Find where the given text appears and provide that cell's center as (X, Y) coordinate. 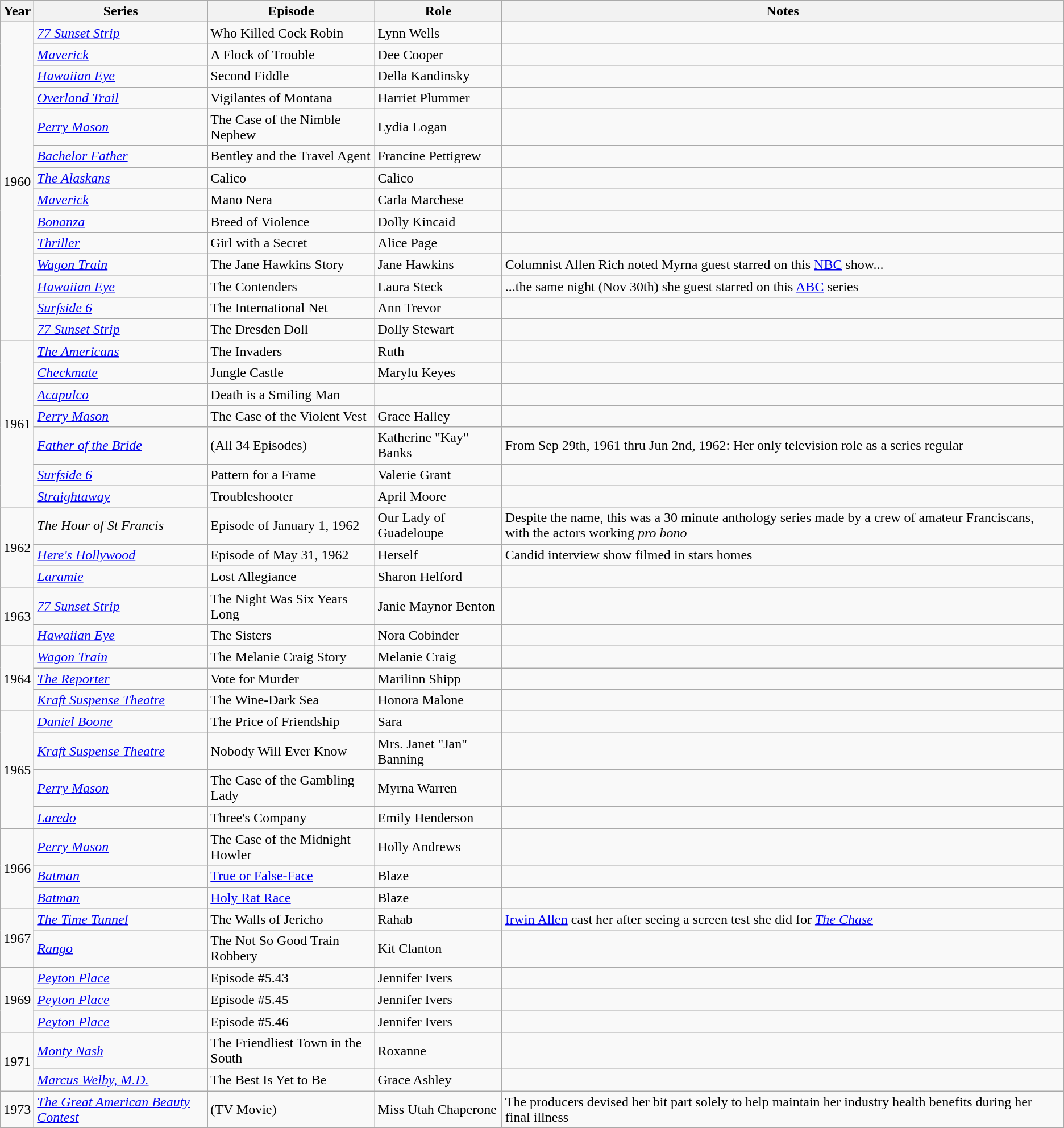
Vigilantes of Montana (291, 98)
Sara (438, 722)
1971 (17, 1061)
Vote for Murder (291, 678)
Acapulco (120, 395)
The Walls of Jericho (291, 919)
The Price of Friendship (291, 722)
Melanie Craig (438, 657)
Jane Hawkins (438, 264)
The Case of the Violent Vest (291, 416)
Checkmate (120, 373)
The Case of the Midnight Howler (291, 847)
Monty Nash (120, 1051)
Ruth (438, 351)
Year (17, 11)
Troubleshooter (291, 496)
1965 (17, 770)
Honora Malone (438, 700)
1964 (17, 678)
Episode #5.46 (291, 1021)
Myrna Warren (438, 788)
Who Killed Cock Robin (291, 33)
Emily Henderson (438, 818)
Miss Utah Chaperone (438, 1109)
1960 (17, 181)
Straightaway (120, 496)
Episode of May 31, 1962 (291, 555)
The Alaskans (120, 178)
The International Net (291, 308)
Marcus Welby, M.D. (120, 1080)
Overland Trail (120, 98)
(All 34 Episodes) (291, 446)
From Sep 29th, 1961 thru Jun 2nd, 1962: Her only television role as a series regular (783, 446)
Second Fiddle (291, 76)
1966 (17, 869)
The Jane Hawkins Story (291, 264)
Episode #5.43 (291, 978)
Marylu Keyes (438, 373)
Breed of Violence (291, 221)
Laredo (120, 818)
The Contenders (291, 286)
Carla Marchese (438, 200)
The Wine-Dark Sea (291, 700)
A Flock of Trouble (291, 55)
The Hour of St Francis (120, 525)
The Case of the Gambling Lady (291, 788)
The Not So Good Train Robbery (291, 948)
The Friendliest Town in the South (291, 1051)
April Moore (438, 496)
Thriller (120, 243)
Series (120, 11)
(TV Movie) (291, 1109)
Our Lady of Guadeloupe (438, 525)
...the same night (Nov 30th) she guest starred on this ABC series (783, 286)
Bentley and the Travel Agent (291, 156)
Death is a Smiling Man (291, 395)
Mrs. Janet "Jan" Banning (438, 752)
Dolly Stewart (438, 330)
1973 (17, 1109)
Laura Steck (438, 286)
Valerie Grant (438, 475)
The Case of the Nimble Nephew (291, 127)
Lynn Wells (438, 33)
Despite the name, this was a 30 minute anthology series made by a crew of amateur Franciscans, with the actors working pro bono (783, 525)
Girl with a Secret (291, 243)
Lydia Logan (438, 127)
The Invaders (291, 351)
Father of the Bride (120, 446)
1969 (17, 1000)
Dee Cooper (438, 55)
Role (438, 11)
Grace Ashley (438, 1080)
Laramie (120, 577)
Alice Page (438, 243)
Herself (438, 555)
1963 (17, 616)
Lost Allegiance (291, 577)
Francine Pettigrew (438, 156)
Della Kandinsky (438, 76)
Rango (120, 948)
1967 (17, 938)
Rahab (438, 919)
Ann Trevor (438, 308)
The Sisters (291, 635)
Episode #5.45 (291, 1000)
Marilinn Shipp (438, 678)
The Americans (120, 351)
1961 (17, 424)
Roxanne (438, 1051)
Harriet Plummer (438, 98)
Dolly Kincaid (438, 221)
Bachelor Father (120, 156)
The Melanie Craig Story (291, 657)
Janie Maynor Benton (438, 606)
The Best Is Yet to Be (291, 1080)
Irwin Allen cast her after seeing a screen test she did for The Chase (783, 919)
Here's Hollywood (120, 555)
Holy Rat Race (291, 898)
True or False-Face (291, 876)
Mano Nera (291, 200)
Nora Cobinder (438, 635)
Pattern for a Frame (291, 475)
The Reporter (120, 678)
Kit Clanton (438, 948)
The Time Tunnel (120, 919)
The Night Was Six Years Long (291, 606)
1962 (17, 547)
Bonanza (120, 221)
Grace Halley (438, 416)
Jungle Castle (291, 373)
Three's Company (291, 818)
Notes (783, 11)
Daniel Boone (120, 722)
Sharon Helford (438, 577)
Columnist Allen Rich noted Myrna guest starred on this NBC show... (783, 264)
Candid interview show filmed in stars homes (783, 555)
The Dresden Doll (291, 330)
Holly Andrews (438, 847)
The Great American Beauty Contest (120, 1109)
Episode of January 1, 1962 (291, 525)
Episode (291, 11)
The producers devised her bit part solely to help maintain her industry health benefits during her final illness (783, 1109)
Nobody Will Ever Know (291, 752)
Katherine "Kay" Banks (438, 446)
